For the text-containing cell, return its midpoint in (X, Y) coordinate format. 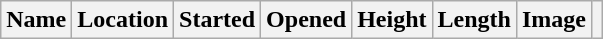
Name (36, 20)
Length (474, 20)
Opened (306, 20)
Started (218, 20)
Location (123, 20)
Height (392, 20)
Image (554, 20)
